Return the (x, y) coordinate for the center point of the cell that contains the specified text.  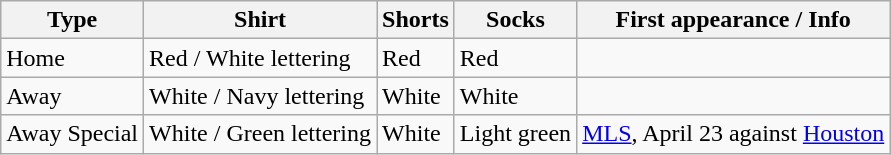
Away (72, 96)
Type (72, 20)
White / Navy lettering (260, 96)
Light green (515, 134)
Home (72, 58)
Shorts (416, 20)
MLS, April 23 against Houston (734, 134)
Shirt (260, 20)
Away Special (72, 134)
Socks (515, 20)
White / Green lettering (260, 134)
Red / White lettering (260, 58)
First appearance / Info (734, 20)
